For the text-containing cell, return its midpoint in [X, Y] coordinate format. 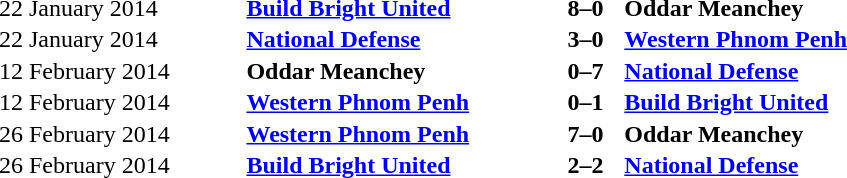
Oddar Meanchey [405, 71]
National Defense [405, 39]
7–0 [594, 134]
0–1 [594, 103]
0–7 [594, 71]
3–0 [594, 39]
